Find where the given text appears and provide that cell's center as (X, Y) coordinate. 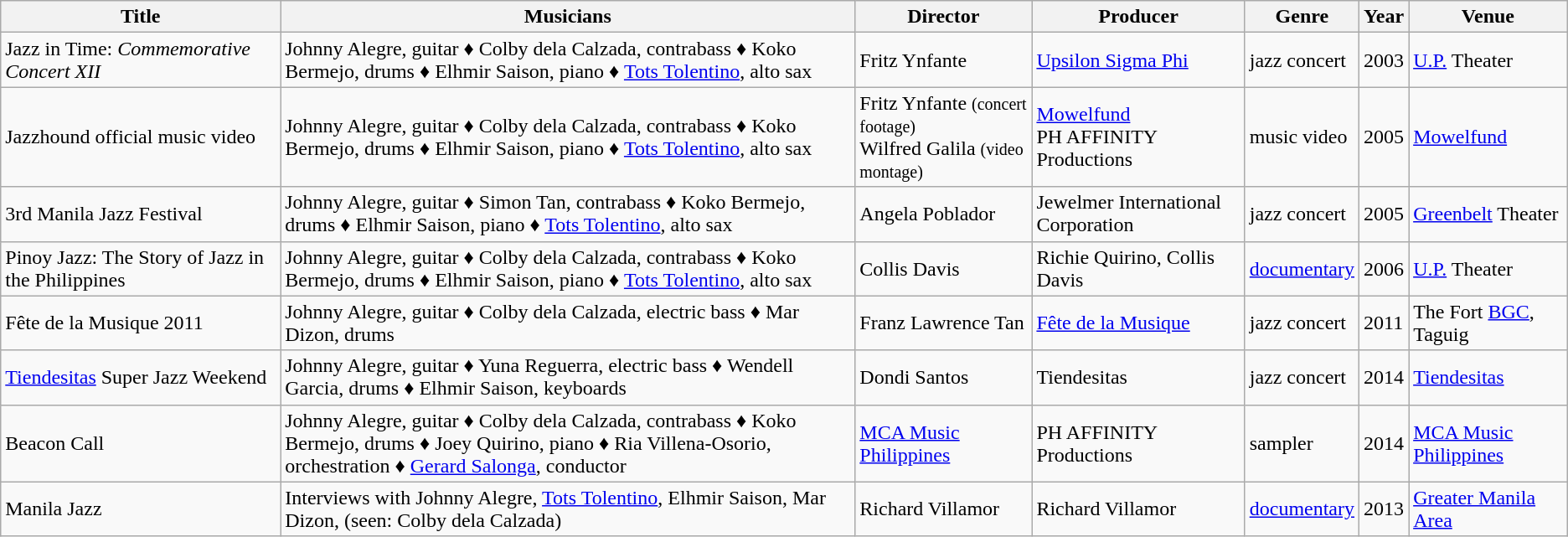
2003 (1384, 60)
Producer (1138, 17)
Dondi Santos (943, 377)
sampler (1302, 443)
PH AFFINITY Productions (1138, 443)
2011 (1384, 323)
3rd Manila Jazz Festival (141, 214)
Jewelmer International Corporation (1138, 214)
Genre (1302, 17)
Jazz in Time: Commemorative Concert XII (141, 60)
Pinoy Jazz: The Story of Jazz in the Philippines (141, 268)
music video (1302, 137)
Greenbelt Theater (1488, 214)
Musicians (568, 17)
Johnny Alegre, guitar ♦ Simon Tan, contrabass ♦ Koko Bermejo, drums ♦ Elhmir Saison, piano ♦ Tots Tolentino, alto sax (568, 214)
Greater Manila Area (1488, 509)
Fritz Ynfante (concert footage)Wilfred Galila (video montage) (943, 137)
Jazzhound official music video (141, 137)
Angela Poblador (943, 214)
Year (1384, 17)
2006 (1384, 268)
MowelfundPH AFFINITY Productions (1138, 137)
Upsilon Sigma Phi (1138, 60)
Tiendesitas Super Jazz Weekend (141, 377)
Collis Davis (943, 268)
Fritz Ynfante (943, 60)
Fête de la Musique (1138, 323)
Johnny Alegre, guitar ♦ Colby dela Calzada, electric bass ♦ Mar Dizon, drums (568, 323)
Beacon Call (141, 443)
The Fort BGC, Taguig (1488, 323)
Venue (1488, 17)
Johnny Alegre, guitar ♦ Yuna Reguerra, electric bass ♦ Wendell Garcia, drums ♦ Elhmir Saison, keyboards (568, 377)
Manila Jazz (141, 509)
Richie Quirino, Collis Davis (1138, 268)
Franz Lawrence Tan (943, 323)
2013 (1384, 509)
Fête de la Musique 2011 (141, 323)
Director (943, 17)
Interviews with Johnny Alegre, Tots Tolentino, Elhmir Saison, Mar Dizon, (seen: Colby dela Calzada) (568, 509)
Title (141, 17)
Mowelfund (1488, 137)
